Identify which cell holds the provided text, then report its (x, y) central coordinate. 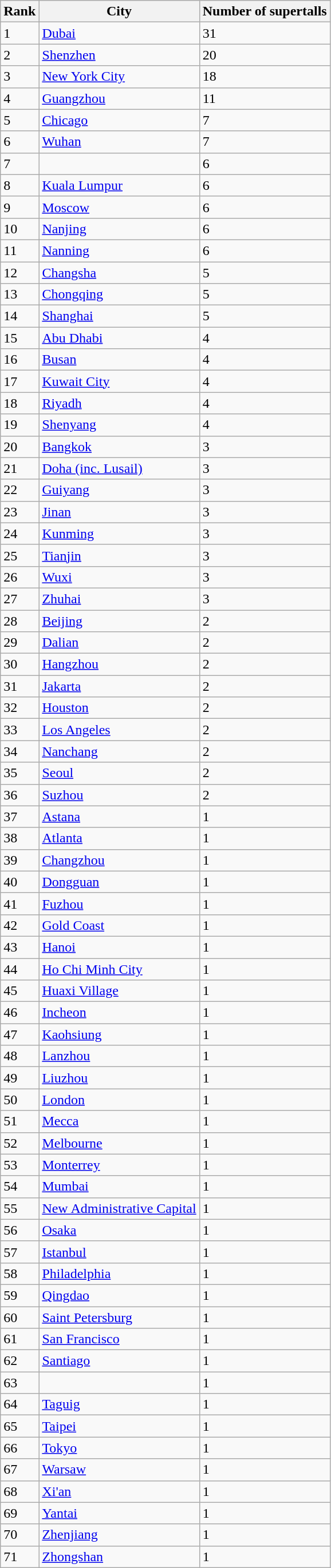
54 (19, 1187)
26 (19, 577)
35 (19, 773)
Tianjin (119, 555)
Xi'an (119, 1491)
Astana (119, 817)
Guangzhou (119, 98)
San Francisco (119, 1339)
52 (19, 1143)
Kaohsiung (119, 1034)
21 (19, 468)
12 (19, 273)
Zhenjiang (119, 1535)
56 (19, 1230)
Jinan (119, 512)
Changsha (119, 273)
29 (19, 643)
50 (19, 1100)
Tokyo (119, 1448)
39 (19, 860)
Rank (19, 11)
13 (19, 295)
Shanghai (119, 316)
45 (19, 991)
42 (19, 925)
22 (19, 490)
Number of supertalls (265, 11)
New York City (119, 77)
27 (19, 599)
32 (19, 708)
71 (19, 1557)
46 (19, 1013)
Seoul (119, 773)
Nanchang (119, 751)
62 (19, 1361)
60 (19, 1317)
Saint Petersburg (119, 1317)
Liuzhou (119, 1078)
Shenzhen (119, 55)
Hangzhou (119, 664)
Dongguan (119, 882)
34 (19, 751)
68 (19, 1491)
Dalian (119, 643)
40 (19, 882)
Nanjing (119, 229)
Gold Coast (119, 925)
10 (19, 229)
Riyadh (119, 403)
Shenyang (119, 425)
Changzhou (119, 860)
55 (19, 1208)
19 (19, 425)
Istanbul (119, 1252)
17 (19, 381)
Wuhan (119, 142)
64 (19, 1404)
23 (19, 512)
Wuxi (119, 577)
Moscow (119, 207)
44 (19, 969)
47 (19, 1034)
Taipei (119, 1426)
Santiago (119, 1361)
Philadelphia (119, 1273)
14 (19, 316)
Ho Chi Minh City (119, 969)
67 (19, 1470)
Incheon (119, 1013)
57 (19, 1252)
London (119, 1100)
Mecca (119, 1121)
33 (19, 730)
66 (19, 1448)
51 (19, 1121)
Kuwait City (119, 381)
Lanzhou (119, 1056)
36 (19, 795)
61 (19, 1339)
Kuala Lumpur (119, 185)
41 (19, 904)
Bangkok (119, 447)
63 (19, 1383)
Jakarta (119, 686)
Atlanta (119, 838)
Doha (inc. Lusail) (119, 468)
16 (19, 360)
43 (19, 947)
Yantai (119, 1513)
59 (19, 1295)
38 (19, 838)
Busan (119, 360)
Osaka (119, 1230)
Fuzhou (119, 904)
8 (19, 185)
Chicago (119, 120)
Huaxi Village (119, 991)
Los Angeles (119, 730)
Chongqing (119, 295)
Kunming (119, 534)
69 (19, 1513)
Taguig (119, 1404)
Nanning (119, 250)
9 (19, 207)
Dubai (119, 33)
Suzhou (119, 795)
Warsaw (119, 1470)
49 (19, 1078)
Abu Dhabi (119, 338)
Mumbai (119, 1187)
15 (19, 338)
Beijing (119, 620)
Hanoi (119, 947)
65 (19, 1426)
30 (19, 664)
28 (19, 620)
37 (19, 817)
25 (19, 555)
53 (19, 1165)
Zhuhai (119, 599)
City (119, 11)
58 (19, 1273)
New Administrative Capital (119, 1208)
Guiyang (119, 490)
Houston (119, 708)
70 (19, 1535)
48 (19, 1056)
Zhongshan (119, 1557)
Monterrey (119, 1165)
24 (19, 534)
Qingdao (119, 1295)
Melbourne (119, 1143)
